Provide the [X, Y] coordinate of the cell's center where the given text is located.  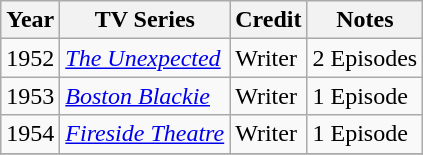
1954 [30, 134]
2 Episodes [365, 58]
Notes [365, 20]
Credit [268, 20]
Boston Blackie [145, 96]
The Unexpected [145, 58]
1953 [30, 96]
TV Series [145, 20]
1952 [30, 58]
Fireside Theatre [145, 134]
Year [30, 20]
